From the cell containing the given text, extract its center point as (x, y) coordinate. 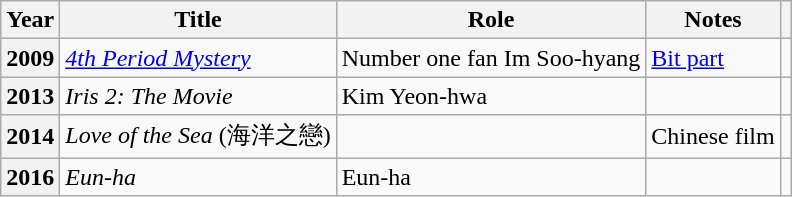
Love of the Sea (海洋之戀) (198, 136)
Number one fan Im Soo-hyang (491, 58)
2014 (30, 136)
2013 (30, 96)
Title (198, 20)
2016 (30, 177)
Bit part (713, 58)
Role (491, 20)
Notes (713, 20)
Iris 2: The Movie (198, 96)
Chinese film (713, 136)
Year (30, 20)
4th Period Mystery (198, 58)
Kim Yeon-hwa (491, 96)
2009 (30, 58)
